For the text-containing cell, return its midpoint in [X, Y] coordinate format. 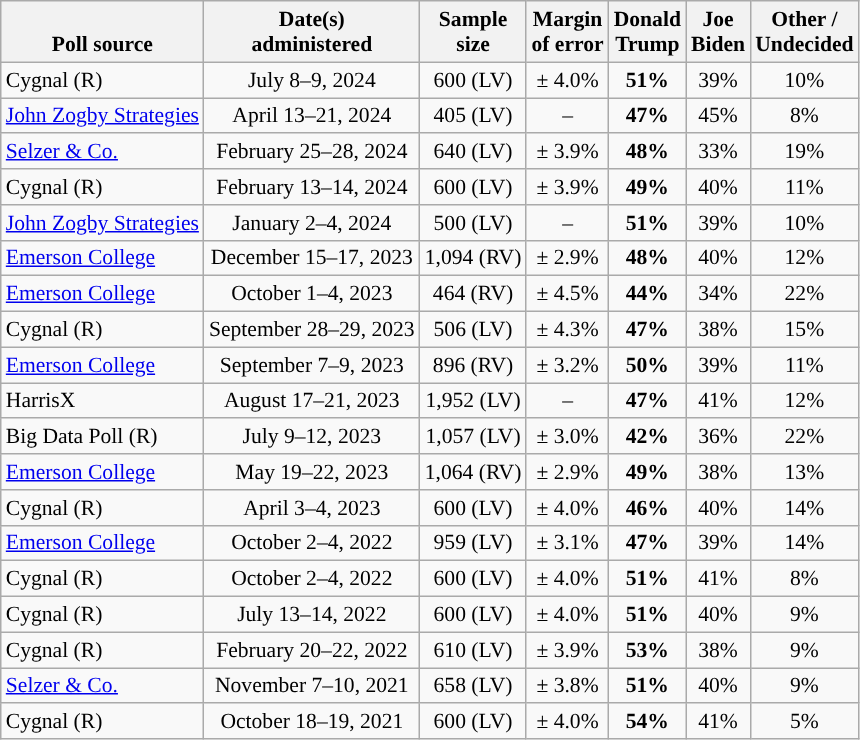
February 20–22, 2022 [312, 650]
July 8–9, 2024 [312, 80]
464 (RV) [474, 294]
896 (RV) [474, 365]
Other /Undecided [804, 32]
Marginof error [567, 32]
February 13–14, 2024 [312, 187]
September 7–9, 2023 [312, 365]
44% [648, 294]
± 3.8% [567, 686]
± 4.5% [567, 294]
658 (LV) [474, 686]
± 4.3% [567, 330]
1,094 (RV) [474, 258]
± 3.1% [567, 543]
36% [718, 437]
19% [804, 152]
1,952 (LV) [474, 401]
506 (LV) [474, 330]
34% [718, 294]
November 7–10, 2021 [312, 686]
46% [648, 508]
± 3.0% [567, 437]
5% [804, 722]
JoeBiden [718, 32]
December 15–17, 2023 [312, 258]
HarrisX [102, 401]
50% [648, 365]
January 2–4, 2024 [312, 223]
May 19–22, 2023 [312, 472]
April 13–21, 2024 [312, 116]
42% [648, 437]
1,057 (LV) [474, 437]
July 13–14, 2022 [312, 615]
DonaldTrump [648, 32]
54% [648, 722]
15% [804, 330]
August 17–21, 2023 [312, 401]
33% [718, 152]
April 3–4, 2023 [312, 508]
13% [804, 472]
Big Data Poll (R) [102, 437]
610 (LV) [474, 650]
500 (LV) [474, 223]
53% [648, 650]
October 18–19, 2021 [312, 722]
October 1–4, 2023 [312, 294]
959 (LV) [474, 543]
July 9–12, 2023 [312, 437]
45% [718, 116]
February 25–28, 2024 [312, 152]
1,064 (RV) [474, 472]
640 (LV) [474, 152]
Date(s)administered [312, 32]
September 28–29, 2023 [312, 330]
405 (LV) [474, 116]
± 3.2% [567, 365]
Samplesize [474, 32]
Poll source [102, 32]
